Identify which cell holds the provided text, then report its [X, Y] central coordinate. 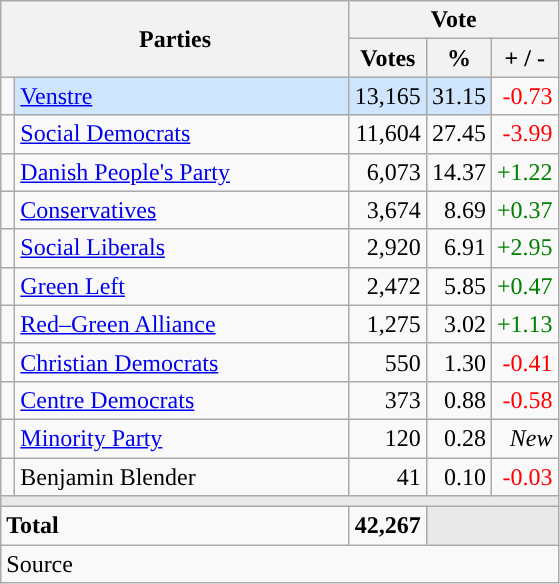
Danish People's Party [182, 172]
Social Liberals [182, 248]
Conservatives [182, 210]
+0.37 [524, 210]
2,920 [388, 248]
+ / - [524, 58]
Christian Democrats [182, 362]
0.10 [458, 477]
Vote [454, 20]
Green Left [182, 286]
New [524, 438]
+0.47 [524, 286]
41 [388, 477]
Parties [176, 39]
% [458, 58]
Benjamin Blender [182, 477]
-0.58 [524, 400]
373 [388, 400]
Source [280, 564]
14.37 [458, 172]
550 [388, 362]
0.28 [458, 438]
11,604 [388, 134]
2,472 [388, 286]
Minority Party [182, 438]
5.85 [458, 286]
Venstre [182, 96]
Social Democrats [182, 134]
Votes [388, 58]
Total [176, 526]
1.30 [458, 362]
-0.41 [524, 362]
-3.99 [524, 134]
27.45 [458, 134]
13,165 [388, 96]
3,674 [388, 210]
1,275 [388, 324]
3.02 [458, 324]
-0.73 [524, 96]
42,267 [388, 526]
6,073 [388, 172]
-0.03 [524, 477]
31.15 [458, 96]
6.91 [458, 248]
+1.22 [524, 172]
Red–Green Alliance [182, 324]
+1.13 [524, 324]
8.69 [458, 210]
0.88 [458, 400]
Centre Democrats [182, 400]
120 [388, 438]
+2.95 [524, 248]
